Extract the (X, Y) coordinate from the center of the cell holding the provided text.  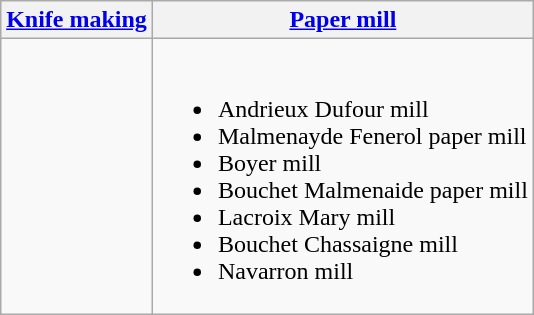
Andrieux Dufour millMalmenayde Fenerol paper millBoyer millBouchet Malmenaide paper millLacroix Mary millBouchet Chassaigne millNavarron mill (342, 176)
Paper mill (342, 20)
Knife making (77, 20)
